Provide the [X, Y] coordinate of the cell's center where the given text is located.  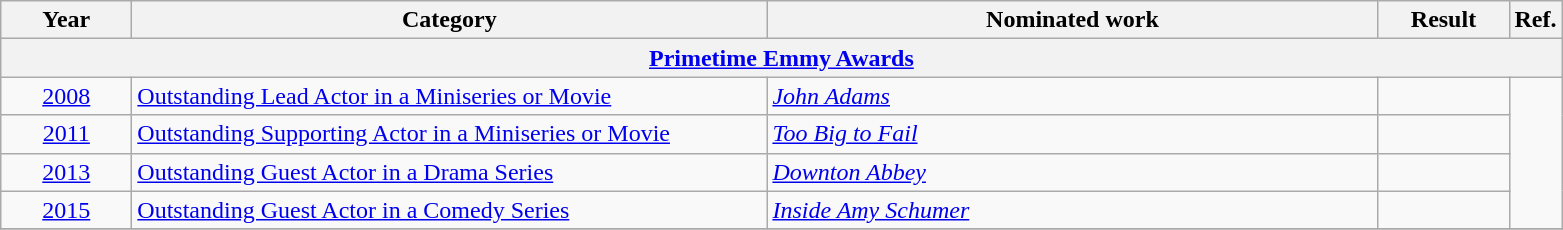
Nominated work [1072, 20]
John Adams [1072, 96]
Category [450, 20]
Outstanding Supporting Actor in a Miniseries or Movie [450, 134]
Year [66, 20]
2011 [66, 134]
2013 [66, 172]
Inside Amy Schumer [1072, 210]
Outstanding Guest Actor in a Comedy Series [450, 210]
Result [1444, 20]
2008 [66, 96]
Outstanding Lead Actor in a Miniseries or Movie [450, 96]
Outstanding Guest Actor in a Drama Series [450, 172]
Primetime Emmy Awards [782, 58]
2015 [66, 210]
Downton Abbey [1072, 172]
Ref. [1536, 20]
Too Big to Fail [1072, 134]
